Return [X, Y] of the center of cell containing provided text 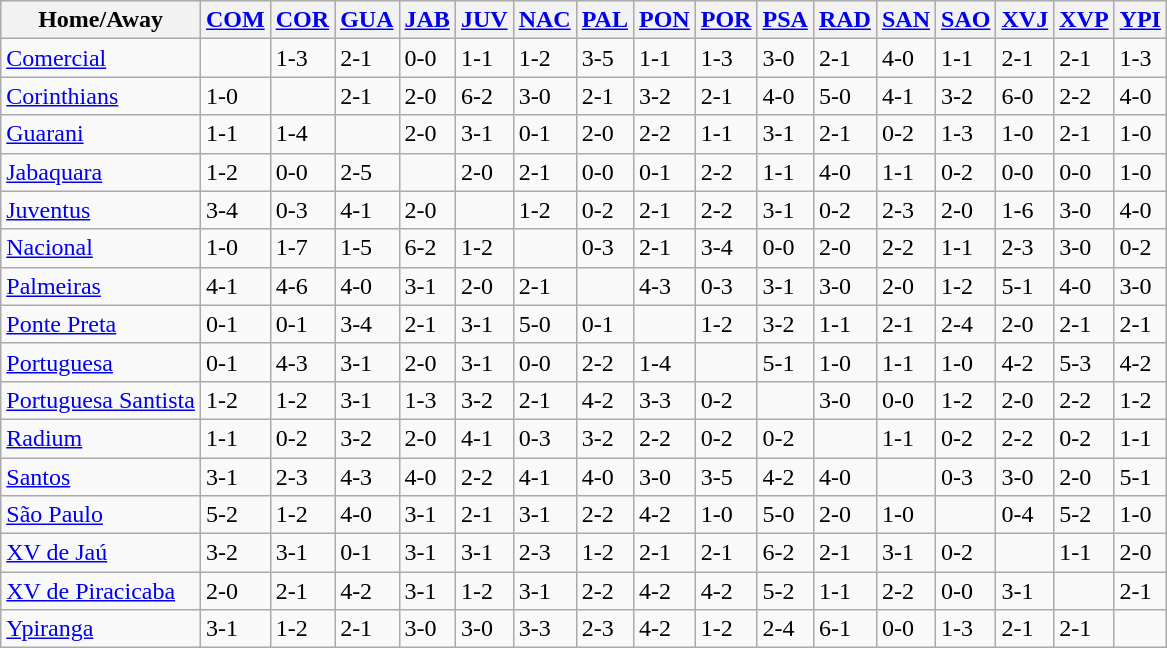
6-1 [844, 629]
Radium [101, 438]
GUA [367, 20]
PON [664, 20]
Palmeiras [101, 286]
1-5 [367, 248]
SAN [906, 20]
Nacional [101, 248]
SAO [966, 20]
2-5 [367, 172]
0-4 [1025, 515]
XV de Piracicaba [101, 591]
XVP [1084, 20]
Santos [101, 477]
COM [235, 20]
JAB [427, 20]
São Paulo [101, 515]
6-0 [1025, 96]
YPI [1140, 20]
JUV [484, 20]
Portuguesa [101, 362]
PAL [604, 20]
Ypiranga [101, 629]
Comercial [101, 58]
Portuguesa Santista [101, 400]
PSA [785, 20]
NAC [544, 20]
1-7 [302, 248]
COR [302, 20]
XV de Jaú [101, 553]
1-6 [1025, 210]
4-6 [302, 286]
Corinthians [101, 96]
Jabaquara [101, 172]
POR [726, 20]
RAD [844, 20]
Juventus [101, 210]
Home/Away [101, 20]
5-3 [1084, 362]
Ponte Preta [101, 324]
XVJ [1025, 20]
Guarani [101, 134]
